Determine the (x, y) coordinate at the center of the cell enclosing the given text.  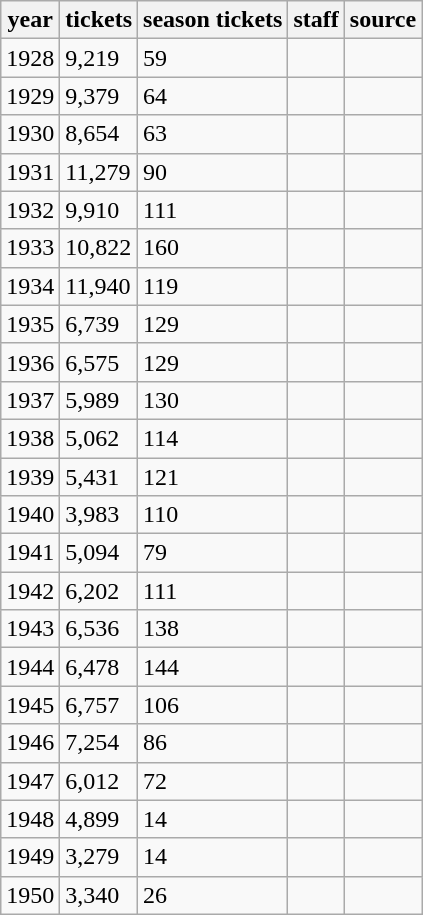
59 (213, 58)
1944 (30, 667)
86 (213, 743)
6,202 (99, 591)
1946 (30, 743)
72 (213, 781)
11,279 (99, 172)
138 (213, 629)
1948 (30, 819)
1950 (30, 895)
10,822 (99, 248)
1945 (30, 705)
1930 (30, 134)
9,910 (99, 210)
1936 (30, 362)
3,279 (99, 857)
3,983 (99, 515)
1939 (30, 477)
1942 (30, 591)
121 (213, 477)
6,757 (99, 705)
1932 (30, 210)
119 (213, 286)
1941 (30, 553)
5,431 (99, 477)
90 (213, 172)
staff (316, 20)
64 (213, 96)
1928 (30, 58)
year (30, 20)
106 (213, 705)
3,340 (99, 895)
110 (213, 515)
1937 (30, 400)
1940 (30, 515)
season tickets (213, 20)
63 (213, 134)
9,219 (99, 58)
79 (213, 553)
5,989 (99, 400)
1938 (30, 438)
1934 (30, 286)
114 (213, 438)
1933 (30, 248)
4,899 (99, 819)
source (382, 20)
26 (213, 895)
1929 (30, 96)
9,379 (99, 96)
144 (213, 667)
5,062 (99, 438)
tickets (99, 20)
6,575 (99, 362)
6,739 (99, 324)
1947 (30, 781)
1935 (30, 324)
6,012 (99, 781)
1931 (30, 172)
11,940 (99, 286)
6,536 (99, 629)
1949 (30, 857)
1943 (30, 629)
6,478 (99, 667)
8,654 (99, 134)
7,254 (99, 743)
160 (213, 248)
5,094 (99, 553)
130 (213, 400)
